Scan for the cell matching the given text and deliver its [x, y] coordinate at center. 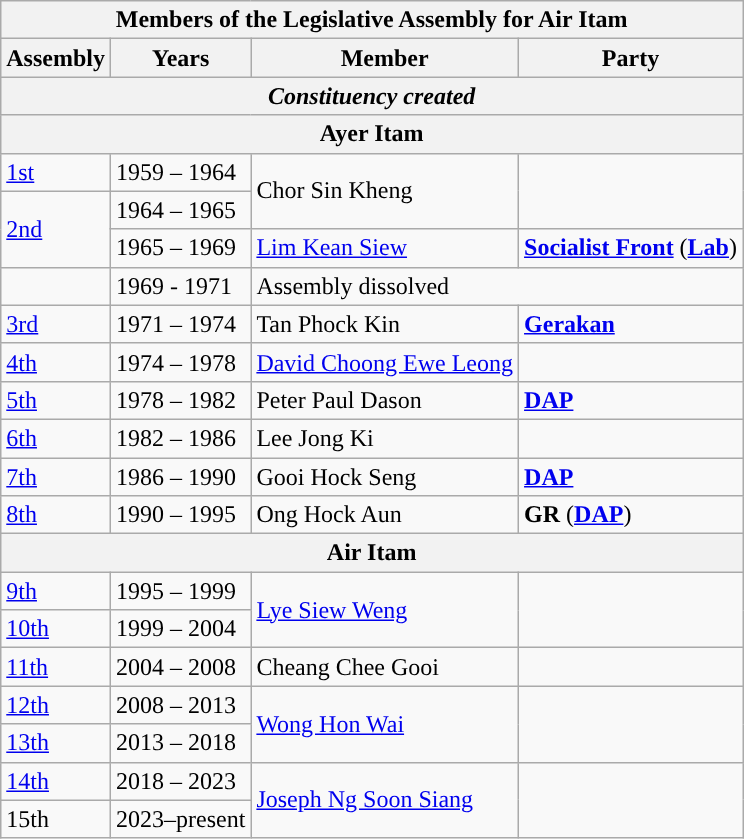
Assembly [56, 58]
4th [56, 362]
14th [56, 781]
1959 – 1964 [180, 172]
3rd [56, 324]
2018 – 2023 [180, 781]
9th [56, 591]
GR (DAP) [631, 515]
Ong Hock Aun [385, 515]
Members of the Legislative Assembly for Air Itam [372, 20]
1995 – 1999 [180, 591]
Lee Jong Ki [385, 438]
1974 – 1978 [180, 362]
David Choong Ewe Leong [385, 362]
1986 – 1990 [180, 477]
Peter Paul Dason [385, 400]
1971 – 1974 [180, 324]
1999 – 2004 [180, 629]
Joseph Ng Soon Siang [385, 800]
1969 - 1971 [180, 286]
1965 – 1969 [180, 248]
13th [56, 743]
Chor Sin Kheng [385, 191]
Gerakan [631, 324]
Years [180, 58]
5th [56, 400]
6th [56, 438]
10th [56, 629]
2008 – 2013 [180, 705]
2023–present [180, 819]
2nd [56, 229]
Cheang Chee Gooi [385, 667]
1st [56, 172]
Tan Phock Kin [385, 324]
2004 – 2008 [180, 667]
Assembly dissolved [497, 286]
Constituency created [372, 96]
1978 – 1982 [180, 400]
Lye Siew Weng [385, 610]
Ayer Itam [372, 134]
Gooi Hock Seng [385, 477]
Party [631, 58]
11th [56, 667]
Wong Hon Wai [385, 724]
Air Itam [372, 553]
15th [56, 819]
7th [56, 477]
1964 – 1965 [180, 210]
1990 – 1995 [180, 515]
Member [385, 58]
2013 – 2018 [180, 743]
8th [56, 515]
Lim Kean Siew [385, 248]
Socialist Front (Lab) [631, 248]
12th [56, 705]
1982 – 1986 [180, 438]
